For the text-containing cell, return its midpoint in [x, y] coordinate format. 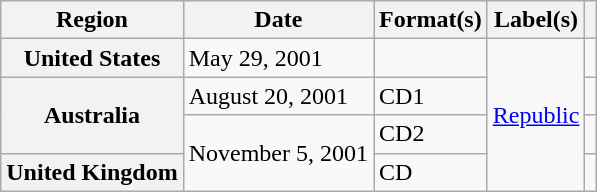
CD2 [431, 134]
November 5, 2001 [278, 153]
August 20, 2001 [278, 96]
Australia [92, 115]
United Kingdom [92, 172]
United States [92, 58]
Date [278, 20]
CD [431, 172]
Republic [536, 115]
CD1 [431, 96]
Label(s) [536, 20]
Region [92, 20]
May 29, 2001 [278, 58]
Format(s) [431, 20]
